Find where the given text appears and provide that cell's center as [X, Y] coordinate. 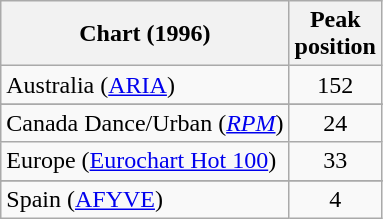
4 [335, 199]
152 [335, 85]
Canada Dance/Urban (RPM) [145, 123]
Chart (1996) [145, 34]
Australia (ARIA) [145, 85]
24 [335, 123]
Peakposition [335, 34]
Spain (AFYVE) [145, 199]
Europe (Eurochart Hot 100) [145, 161]
33 [335, 161]
